Detect which cell encompasses the target text, then output its (x, y) center coordinate. 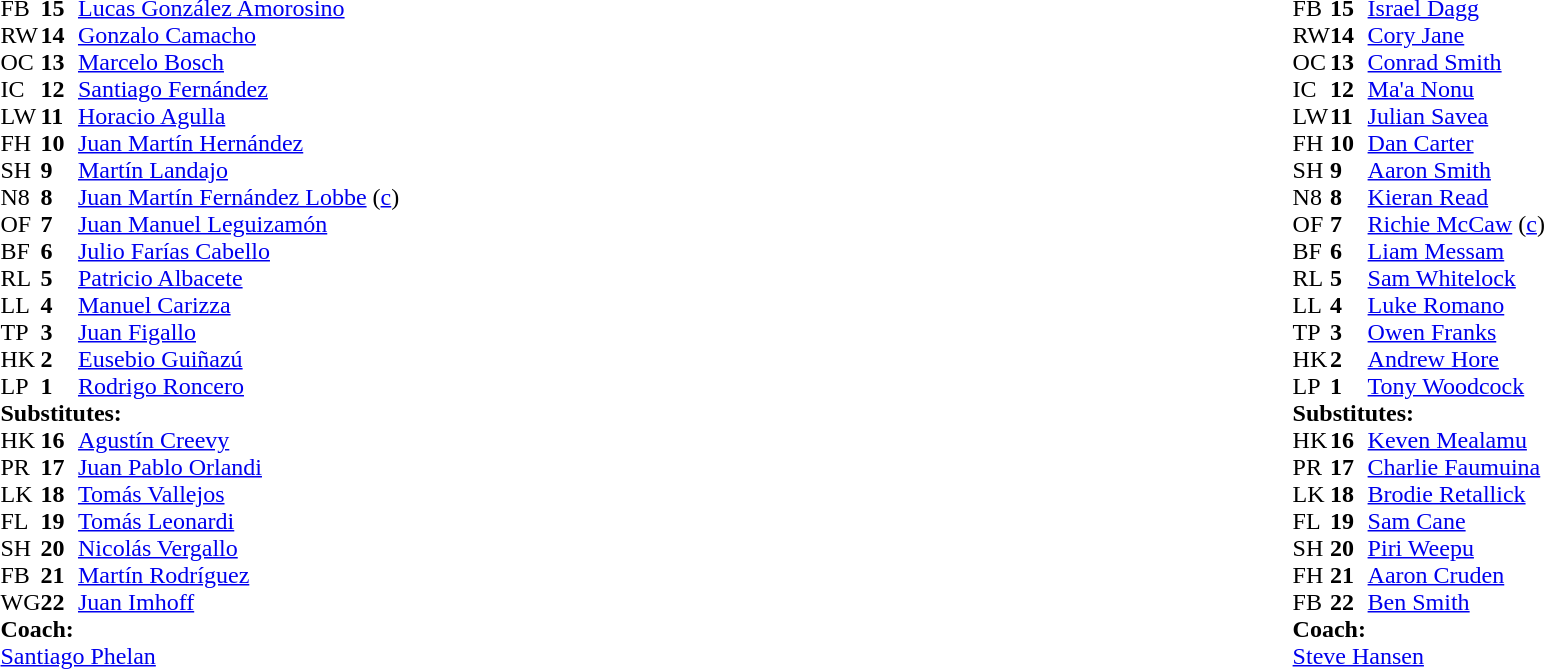
Juan Martín Hernández (238, 144)
Juan Pablo Orlandi (238, 468)
Juan Martín Fernández Lobbe (c) (238, 198)
Nicolás Vergallo (238, 548)
Julio Farías Cabello (238, 252)
Juan Imhoff (238, 602)
Horacio Agulla (238, 116)
Gonzalo Camacho (238, 36)
Juan Figallo (238, 332)
Martín Rodríguez (238, 576)
Santiago Phelan (200, 656)
Substitutes: (200, 414)
Rodrigo Roncero (238, 386)
WG (20, 602)
Eusebio Guiñazú (238, 360)
Santiago Fernández (238, 90)
Manuel Carizza (238, 306)
Juan Manuel Leguizamón (238, 224)
Agustín Creevy (238, 440)
Patricio Albacete (238, 278)
Tomás Vallejos (238, 494)
Tomás Leonardi (238, 522)
Marcelo Bosch (238, 62)
Martín Landajo (238, 170)
Coach: (200, 630)
